Identify which cell holds the provided text, then report its [x, y] central coordinate. 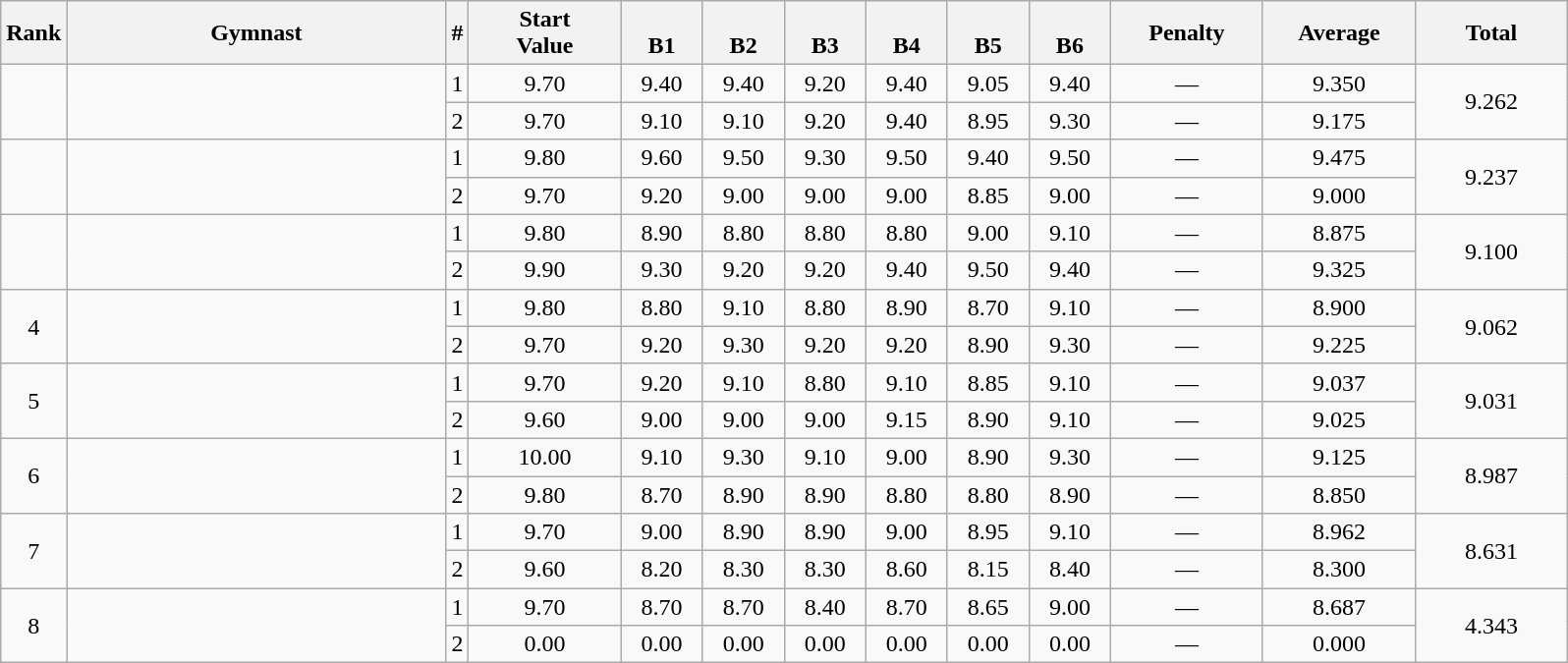
9.350 [1338, 83]
9.037 [1338, 382]
9.025 [1338, 419]
8.687 [1338, 607]
Total [1491, 33]
9.475 [1338, 158]
9.05 [988, 83]
8.962 [1338, 532]
B5 [988, 33]
8.900 [1338, 307]
9.125 [1338, 457]
8.875 [1338, 233]
8.987 [1491, 475]
B6 [1069, 33]
9.062 [1491, 326]
8 [33, 626]
Rank [33, 33]
8.20 [662, 570]
8.65 [988, 607]
8.631 [1491, 551]
8.15 [988, 570]
9.325 [1338, 270]
B1 [662, 33]
9.237 [1491, 177]
9.031 [1491, 401]
Penalty [1187, 33]
9.175 [1338, 121]
0.000 [1338, 644]
# [458, 33]
B4 [906, 33]
9.225 [1338, 345]
9.262 [1491, 102]
Gymnast [256, 33]
6 [33, 475]
B3 [825, 33]
B2 [743, 33]
8.60 [906, 570]
9.90 [544, 270]
10.00 [544, 457]
StartValue [544, 33]
4.343 [1491, 626]
8.300 [1338, 570]
Average [1338, 33]
9.000 [1338, 195]
5 [33, 401]
8.850 [1338, 494]
9.15 [906, 419]
7 [33, 551]
4 [33, 326]
9.100 [1491, 251]
